Return [X, Y] of the center of cell containing provided text 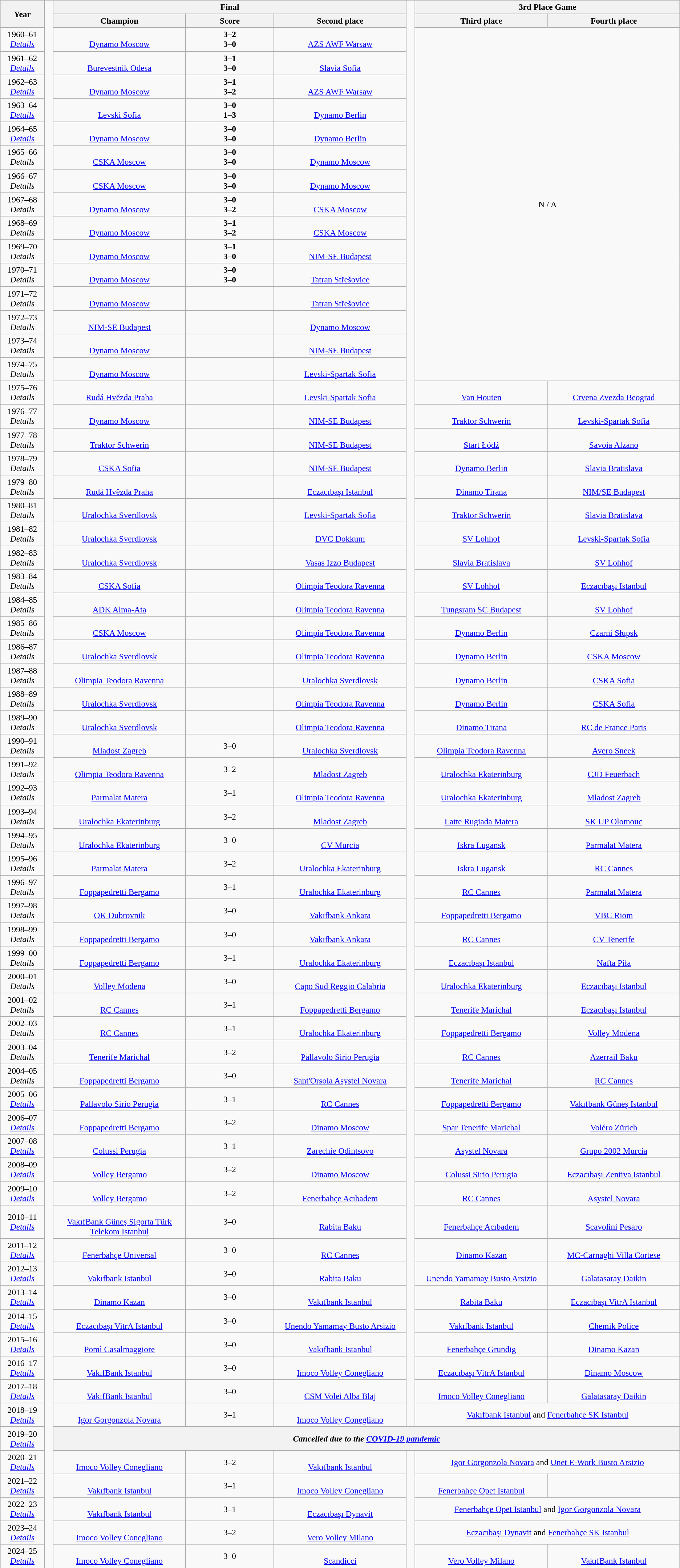
3–01–3 [230, 110]
2018–19Details [23, 1415]
1984–85Details [23, 605]
2011–12Details [23, 1250]
1996–97Details [23, 887]
SK UP Olomouc [614, 816]
1970–71Details [23, 275]
1998–99Details [23, 934]
1985–86Details [23, 628]
1965–66Details [23, 157]
ADK Alma-Ata [120, 605]
1976–77Details [23, 416]
2005–06Details [23, 1099]
1981–82Details [23, 534]
2000–01Details [23, 981]
Savoia Alzano [614, 440]
Tungsram SC Budapest [482, 605]
Burevestnik Odesa [120, 63]
3–03–2 [230, 204]
1966–67Details [23, 181]
CV Tenerife [614, 934]
1978–79Details [23, 463]
2003–04Details [23, 1052]
1962–63Details [23, 87]
Score [230, 21]
3rd Place Game [548, 7]
1987–88Details [23, 675]
Capo Sud Reggio Calabria [340, 981]
2020–21Details [23, 1462]
2002–03Details [23, 1029]
Azerrail Baku [614, 1052]
CJD Feuerbach [614, 769]
2017–18Details [23, 1391]
2016–17Details [23, 1368]
Champion [120, 21]
Cancelled due to the COVID-19 pandemic [367, 1439]
OK Dubrovnik [120, 911]
2019–20Details [23, 1439]
2007–08Details [23, 1146]
Latte Rugiada Matera [482, 816]
2009–10Details [23, 1193]
1964–65Details [23, 134]
Colussi Sirio Perugia [482, 1170]
Vakıfbank Güneş Istanbul [614, 1099]
Vasas Izzo Budapest [340, 558]
Eczacıbaşı Dynavit [340, 1509]
2021–22Details [23, 1485]
2001–02Details [23, 1005]
2012–13Details [23, 1274]
1963–64Details [23, 110]
Year [23, 14]
Vakıfbank Istanbul and Fenerbahçe SK Istanbul [548, 1415]
Igor Gorgonzola Novara [120, 1415]
1960–61Details [23, 39]
NIM/SE Budapest [614, 487]
1991–92Details [23, 769]
Scandicci [340, 1556]
Voléro Zürich [614, 1122]
CV Murcia [340, 840]
Avero Sneek [614, 746]
VBC Riom [614, 911]
1968–69Details [23, 228]
Fourth place [614, 21]
3–23–0 [230, 39]
1990–91Details [23, 746]
1971–72Details [23, 298]
1988–89Details [23, 699]
1992–93Details [23, 793]
Eczacıbaşı Dynavit and Fenerbahçe SK Istanbul [548, 1532]
Scavolini Pesaro [614, 1222]
1974–75Details [23, 369]
Sant'Orsola Asystel Novara [340, 1075]
Spar Tenerife Marichal [482, 1122]
Fenerbahçe Universal [120, 1250]
VakıfBank Güneş Sigorta Türk Telekom Istanbul [120, 1222]
1972–73Details [23, 322]
1999–00Details [23, 957]
N / A [548, 204]
1989–90Details [23, 722]
1969–70Details [23, 252]
2004–05Details [23, 1075]
Levski Sofia [120, 110]
Fenerbahçe Opet Istanbul and Igor Gorgonzola Novara [548, 1509]
Van Houten [482, 393]
Start Łódź [482, 440]
Nafta Piła [614, 957]
2022–23Details [23, 1509]
Grupo 2002 Murcia [614, 1146]
Zarechie Odintsovo [340, 1146]
Final [230, 7]
Second place [340, 21]
DVC Dokkum [340, 534]
Pomì Casalmaggiore [120, 1344]
1973–74Details [23, 345]
Czarni Słupsk [614, 628]
Eczacıbaşı Zentiva Istanbul [614, 1170]
1982–83Details [23, 558]
Igor Gorgonzola Novara and Unet E-Work Busto Arsizio [548, 1462]
1993–94Details [23, 816]
Crvena Zvezda Beograd [614, 393]
1961–62Details [23, 63]
2024–25Details [23, 1556]
1977–78Details [23, 440]
2010–11Details [23, 1222]
2023–24Details [23, 1532]
1975–76Details [23, 393]
CSM Volei Alba Blaj [340, 1391]
1979–80Details [23, 487]
2013–14Details [23, 1297]
1986–87Details [23, 651]
Fenerbahçe Opet Istanbul [482, 1485]
1997–98Details [23, 911]
2006–07Details [23, 1122]
2015–16Details [23, 1344]
MC-Carnaghi Villa Cortese [614, 1250]
1983–84Details [23, 581]
Fenerbahçe Grundig [482, 1344]
1995–96Details [23, 864]
1980–81Details [23, 510]
Colussi Perugia [120, 1146]
Slavia Sofia [340, 63]
Chemik Police [614, 1321]
Third place [482, 21]
2014–15Details [23, 1321]
RC de France Paris [614, 722]
1967–68Details [23, 204]
2008–09Details [23, 1170]
1994–95Details [23, 840]
